Extract the (X, Y) coordinate from the center of the cell holding the provided text.  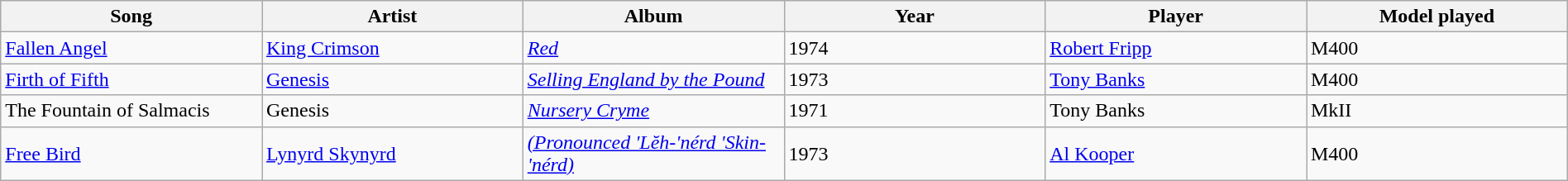
Nursery Cryme (653, 111)
(Pronounced 'Lĕh-'nérd 'Skin-'nérd) (653, 154)
King Crimson (392, 48)
MkII (1437, 111)
Song (131, 17)
Robert Fripp (1176, 48)
Model played (1437, 17)
Al Kooper (1176, 154)
1974 (915, 48)
Player (1176, 17)
Fallen Angel (131, 48)
Artist (392, 17)
The Fountain of Salmacis (131, 111)
Red (653, 48)
Lynyrd Skynyrd (392, 154)
Firth of Fifth (131, 79)
Free Bird (131, 154)
Year (915, 17)
Album (653, 17)
Selling England by the Pound (653, 79)
1971 (915, 111)
